For the text-containing cell, return its midpoint in (X, Y) coordinate format. 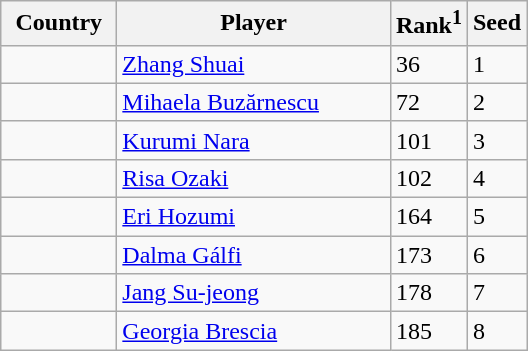
173 (428, 255)
4 (496, 178)
1 (496, 64)
164 (428, 217)
101 (428, 140)
Dalma Gálfi (254, 255)
Zhang Shuai (254, 64)
3 (496, 140)
Jang Su-jeong (254, 293)
Eri Hozumi (254, 217)
6 (496, 255)
Mihaela Buzărnescu (254, 102)
Risa Ozaki (254, 178)
178 (428, 293)
7 (496, 293)
Georgia Brescia (254, 331)
2 (496, 102)
Player (254, 24)
102 (428, 178)
36 (428, 64)
Seed (496, 24)
Kurumi Nara (254, 140)
72 (428, 102)
5 (496, 217)
185 (428, 331)
Rank1 (428, 24)
Country (59, 24)
8 (496, 331)
